Extract the [X, Y] coordinate from the center of the cell holding the provided text.  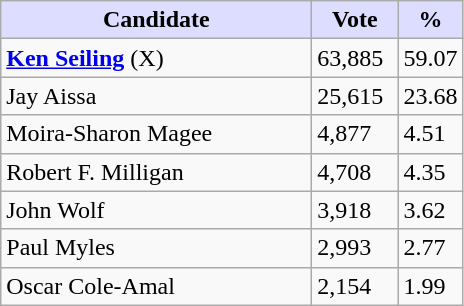
Vote [355, 20]
Ken Seiling (X) [156, 58]
Oscar Cole-Amal [156, 286]
Candidate [156, 20]
John Wolf [156, 210]
2,993 [355, 248]
63,885 [355, 58]
23.68 [430, 96]
3.62 [430, 210]
4,877 [355, 134]
Jay Aissa [156, 96]
Paul Myles [156, 248]
2,154 [355, 286]
3,918 [355, 210]
4,708 [355, 172]
2.77 [430, 248]
25,615 [355, 96]
4.35 [430, 172]
59.07 [430, 58]
4.51 [430, 134]
1.99 [430, 286]
Moira-Sharon Magee [156, 134]
Robert F. Milligan [156, 172]
% [430, 20]
